Locate the cell with the specified text and output its (x, y) center coordinate. 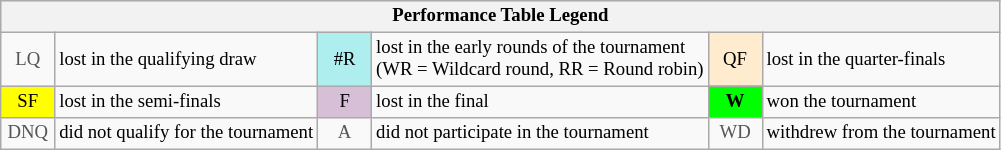
lost in the early rounds of the tournament(WR = Wildcard round, RR = Round robin) (540, 60)
SF (28, 102)
QF (735, 60)
did not qualify for the tournament (186, 134)
won the tournament (881, 102)
F (345, 102)
W (735, 102)
lost in the semi-finals (186, 102)
lost in the qualifying draw (186, 60)
lost in the final (540, 102)
lost in the quarter-finals (881, 60)
WD (735, 134)
withdrew from the tournament (881, 134)
Performance Table Legend (500, 16)
DNQ (28, 134)
A (345, 134)
LQ (28, 60)
did not participate in the tournament (540, 134)
#R (345, 60)
